For the text-containing cell, return its midpoint in (X, Y) coordinate format. 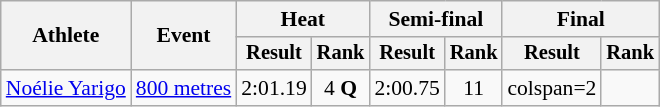
Noélie Yarigo (66, 88)
2:00.75 (406, 88)
11 (474, 88)
Final (580, 19)
4 Q (341, 88)
800 metres (184, 88)
Semi-final (436, 19)
2:01.19 (274, 88)
Heat (302, 19)
Event (184, 36)
colspan=2 (552, 88)
Athlete (66, 36)
